Provide the (x, y) coordinate of the cell's center where the given text is located.  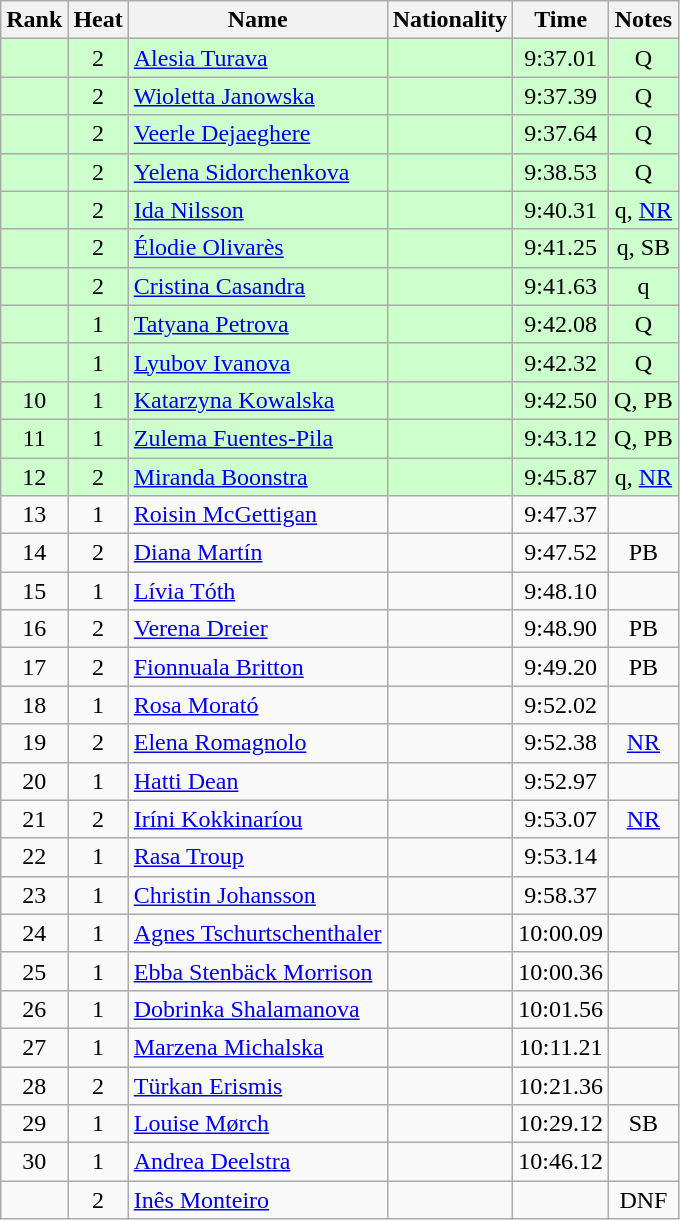
Zulema Fuentes-Pila (258, 438)
Iríni Kokkinaríou (258, 819)
9:40.31 (561, 210)
22 (34, 857)
9:38.53 (561, 172)
9:42.08 (561, 324)
Notes (644, 20)
14 (34, 553)
9:42.50 (561, 400)
26 (34, 1009)
25 (34, 971)
9:45.87 (561, 477)
9:43.12 (561, 438)
Dobrinka Shalamanova (258, 1009)
24 (34, 933)
18 (34, 705)
9:52.97 (561, 781)
Katarzyna Kowalska (258, 400)
10:00.09 (561, 933)
9:37.64 (561, 134)
DNF (644, 1200)
9:41.25 (561, 248)
Diana Martín (258, 553)
15 (34, 591)
Miranda Boonstra (258, 477)
10:29.12 (561, 1124)
12 (34, 477)
Cristina Casandra (258, 286)
Elena Romagnolo (258, 743)
Yelena Sidorchenkova (258, 172)
9:37.01 (561, 58)
Hatti Dean (258, 781)
Heat (98, 20)
21 (34, 819)
Verena Dreier (258, 629)
Élodie Olivarès (258, 248)
Marzena Michalska (258, 1047)
Christin Johansson (258, 895)
Rasa Troup (258, 857)
16 (34, 629)
9:53.07 (561, 819)
Lyubov Ivanova (258, 362)
q, SB (644, 248)
SB (644, 1124)
9:41.63 (561, 286)
Ida Nilsson (258, 210)
Tatyana Petrova (258, 324)
29 (34, 1124)
19 (34, 743)
9:47.52 (561, 553)
Roisin McGettigan (258, 515)
Ebba Stenbäck Morrison (258, 971)
9:37.39 (561, 96)
Fionnuala Britton (258, 667)
Andrea Deelstra (258, 1162)
Time (561, 20)
Name (258, 20)
Agnes Tschurtschenthaler (258, 933)
Rosa Morató (258, 705)
Alesia Turava (258, 58)
9:52.38 (561, 743)
10:01.56 (561, 1009)
Veerle Dejaeghere (258, 134)
10:21.36 (561, 1085)
17 (34, 667)
10:00.36 (561, 971)
10:11.21 (561, 1047)
Lívia Tóth (258, 591)
28 (34, 1085)
27 (34, 1047)
9:49.20 (561, 667)
Inês Monteiro (258, 1200)
9:48.90 (561, 629)
10:46.12 (561, 1162)
9:42.32 (561, 362)
9:48.10 (561, 591)
30 (34, 1162)
Türkan Erismis (258, 1085)
10 (34, 400)
q (644, 286)
9:58.37 (561, 895)
Wioletta Janowska (258, 96)
Louise Mørch (258, 1124)
13 (34, 515)
Nationality (450, 20)
9:53.14 (561, 857)
11 (34, 438)
Rank (34, 20)
23 (34, 895)
20 (34, 781)
9:47.37 (561, 515)
9:52.02 (561, 705)
